Determine the [x, y] coordinate at the center of the cell enclosing the given text.  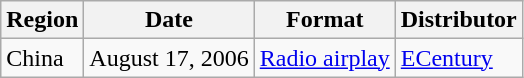
Format [324, 20]
August 17, 2006 [169, 58]
Date [169, 20]
ECentury [458, 58]
Radio airplay [324, 58]
Region [42, 20]
Distributor [458, 20]
China [42, 58]
